Return [x, y] of the center of cell containing provided text 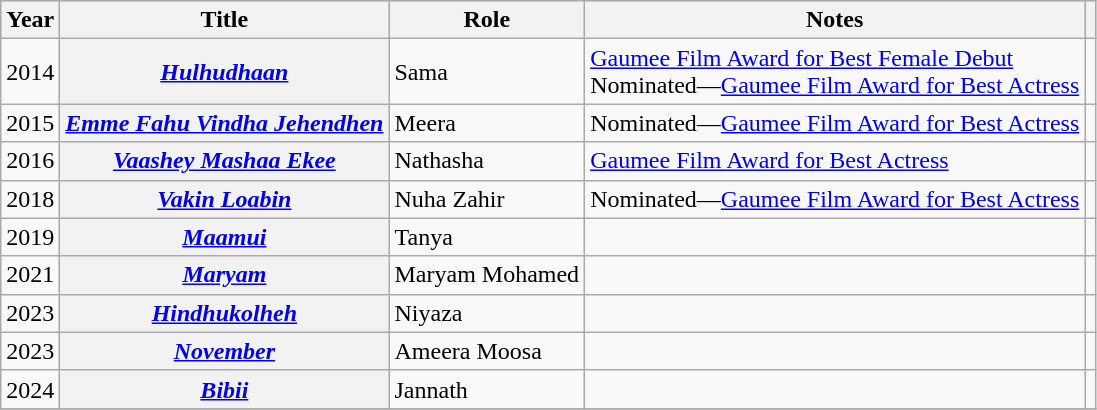
Notes [835, 20]
2018 [30, 199]
Nuha Zahir [487, 199]
Hindhukolheh [224, 313]
Maryam Mohamed [487, 275]
Sama [487, 72]
Vaashey Mashaa Ekee [224, 161]
Hulhudhaan [224, 72]
Meera [487, 123]
Bibii [224, 389]
Maryam [224, 275]
Title [224, 20]
2021 [30, 275]
Gaumee Film Award for Best Female DebutNominated—Gaumee Film Award for Best Actress [835, 72]
2014 [30, 72]
November [224, 351]
Emme Fahu Vindha Jehendhen [224, 123]
2024 [30, 389]
2015 [30, 123]
Gaumee Film Award for Best Actress [835, 161]
Year [30, 20]
Niyaza [487, 313]
Maamui [224, 237]
2019 [30, 237]
Jannath [487, 389]
Vakin Loabin [224, 199]
Ameera Moosa [487, 351]
2016 [30, 161]
Tanya [487, 237]
Nathasha [487, 161]
Role [487, 20]
